Find where the given text appears and provide that cell's center as (x, y) coordinate. 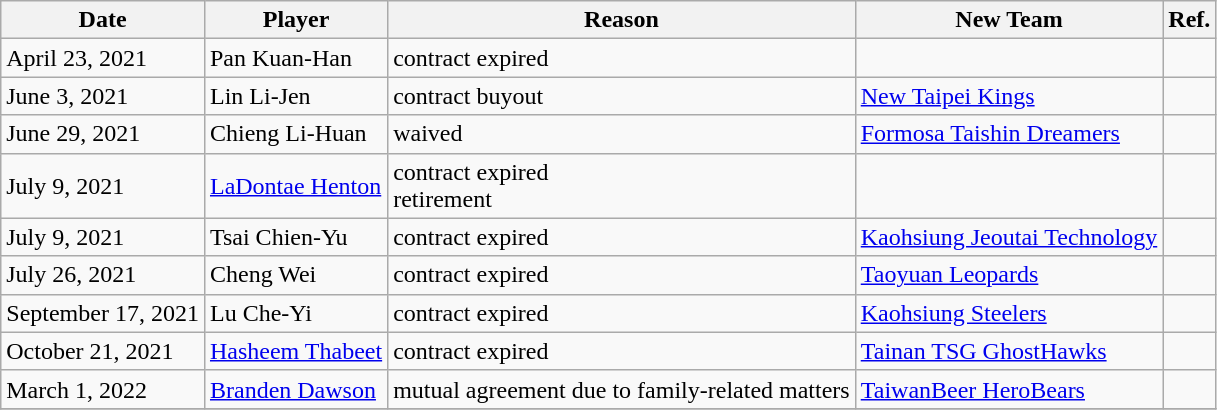
September 17, 2021 (103, 313)
Lu Che-Yi (296, 313)
waived (622, 134)
Kaohsiung Jeoutai Technology (1009, 237)
Branden Dawson (296, 389)
Formosa Taishin Dreamers (1009, 134)
contract buyout (622, 96)
Date (103, 20)
March 1, 2022 (103, 389)
Taoyuan Leopards (1009, 275)
New Team (1009, 20)
Player (296, 20)
Lin Li-Jen (296, 96)
July 26, 2021 (103, 275)
Cheng Wei (296, 275)
June 29, 2021 (103, 134)
Kaohsiung Steelers (1009, 313)
Tsai Chien-Yu (296, 237)
Ref. (1190, 20)
contract expiredretirement (622, 186)
October 21, 2021 (103, 351)
Reason (622, 20)
mutual agreement due to family-related matters (622, 389)
Pan Kuan-Han (296, 58)
Chieng Li-Huan (296, 134)
April 23, 2021 (103, 58)
LaDontae Henton (296, 186)
TaiwanBeer HeroBears (1009, 389)
Tainan TSG GhostHawks (1009, 351)
June 3, 2021 (103, 96)
Hasheem Thabeet (296, 351)
New Taipei Kings (1009, 96)
